Detect which cell encompasses the target text, then output its (x, y) center coordinate. 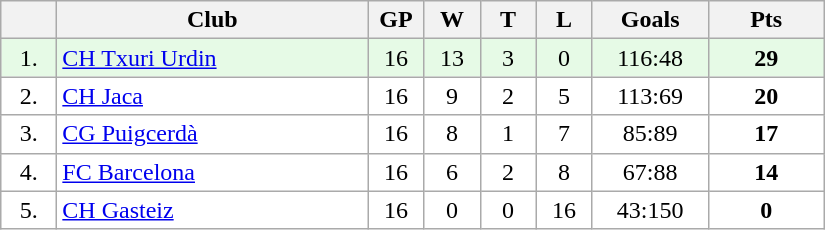
L (564, 20)
9 (452, 96)
3 (508, 58)
Club (212, 20)
1. (29, 58)
5. (29, 210)
CG Puigcerdà (212, 134)
17 (766, 134)
Pts (766, 20)
67:88 (650, 172)
T (508, 20)
7 (564, 134)
CH Txuri Urdin (212, 58)
5 (564, 96)
113:69 (650, 96)
13 (452, 58)
4. (29, 172)
29 (766, 58)
1 (508, 134)
CH Gasteiz (212, 210)
FC Barcelona (212, 172)
6 (452, 172)
2. (29, 96)
GP (396, 20)
CH Jaca (212, 96)
3. (29, 134)
Goals (650, 20)
W (452, 20)
116:48 (650, 58)
85:89 (650, 134)
14 (766, 172)
43:150 (650, 210)
20 (766, 96)
